Capture the cell that displays the provided text and extract its (x, y) central coordinate. 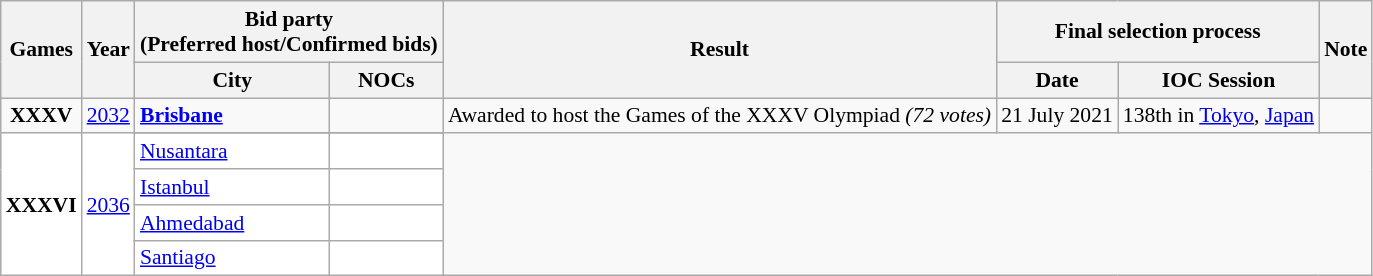
21 July 2021 (1057, 116)
Nusantara (232, 152)
Brisbane (232, 116)
Awarded to host the Games of the XXXV Olympiad (72 votes) (720, 116)
XXXV (42, 116)
Final selection process (1158, 32)
Istanbul (232, 187)
Bid party(Preferred host/Confirmed bids) (289, 32)
Ahmedabad (232, 223)
Year (108, 50)
XXXVI (42, 205)
City (232, 80)
Date (1057, 80)
Games (42, 50)
2036 (108, 205)
2032 (108, 116)
IOC Session (1218, 80)
Santiago (232, 258)
138th in Tokyo, Japan (1218, 116)
Result (720, 50)
Note (1346, 50)
NOCs (386, 80)
